For the text-containing cell, return its midpoint in [X, Y] coordinate format. 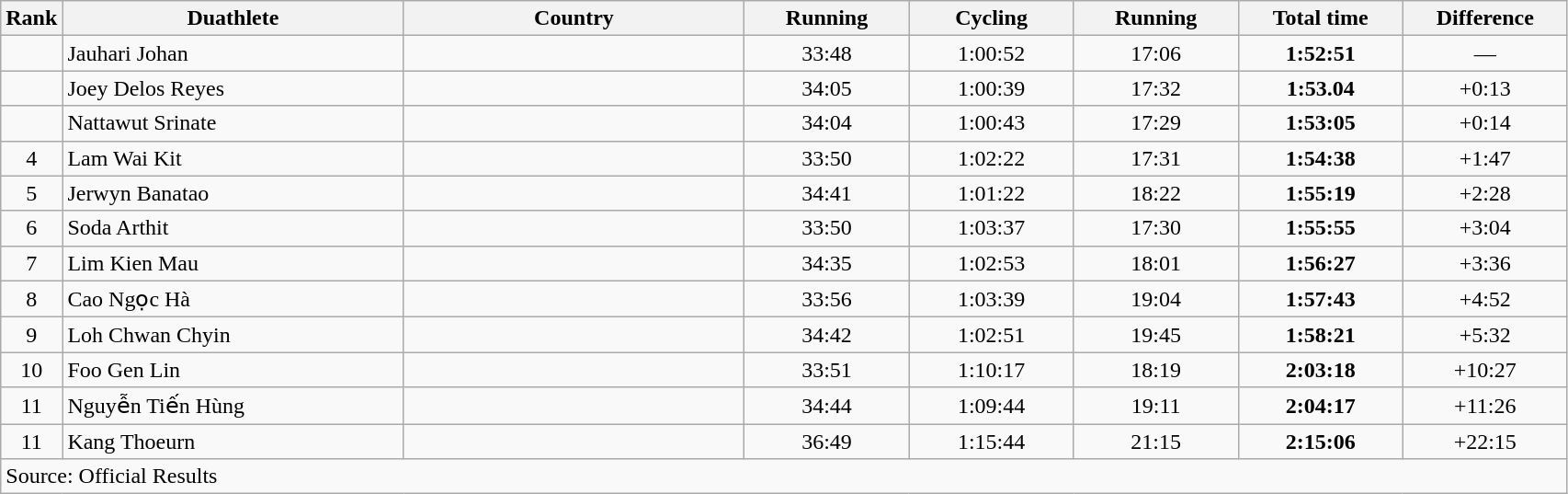
17:29 [1156, 123]
+4:52 [1485, 299]
+22:15 [1485, 441]
1:57:43 [1320, 299]
1:55:19 [1320, 193]
1:03:39 [991, 299]
1:03:37 [991, 228]
Cycling [991, 18]
21:15 [1156, 441]
33:56 [827, 299]
17:06 [1156, 53]
Lam Wai Kit [233, 158]
Cao Ngọc Hà [233, 299]
Joey Delos Reyes [233, 88]
9 [31, 335]
Soda Arthit [233, 228]
Foo Gen Lin [233, 370]
Difference [1485, 18]
Jerwyn Banatao [233, 193]
19:04 [1156, 299]
18:19 [1156, 370]
7 [31, 263]
+3:36 [1485, 263]
Nattawut Srinate [233, 123]
Rank [31, 18]
Duathlete [233, 18]
Kang Thoeurn [233, 441]
1:52:51 [1320, 53]
17:31 [1156, 158]
Source: Official Results [785, 477]
1:02:53 [991, 263]
34:41 [827, 193]
36:49 [827, 441]
34:35 [827, 263]
1:55:55 [1320, 228]
5 [31, 193]
34:05 [827, 88]
2:03:18 [1320, 370]
1:02:22 [991, 158]
10 [31, 370]
+0:13 [1485, 88]
+11:26 [1485, 406]
8 [31, 299]
2:15:06 [1320, 441]
1:53:05 [1320, 123]
1:53.04 [1320, 88]
6 [31, 228]
+1:47 [1485, 158]
34:42 [827, 335]
Jauhari Johan [233, 53]
Lim Kien Mau [233, 263]
1:00:52 [991, 53]
17:30 [1156, 228]
— [1485, 53]
19:45 [1156, 335]
34:44 [827, 406]
Total time [1320, 18]
2:04:17 [1320, 406]
1:00:39 [991, 88]
1:01:22 [991, 193]
1:09:44 [991, 406]
Nguyễn Tiến Hùng [233, 406]
+5:32 [1485, 335]
+2:28 [1485, 193]
33:51 [827, 370]
+0:14 [1485, 123]
1:15:44 [991, 441]
Loh Chwan Chyin [233, 335]
1:02:51 [991, 335]
1:00:43 [991, 123]
+10:27 [1485, 370]
17:32 [1156, 88]
1:54:38 [1320, 158]
18:22 [1156, 193]
1:56:27 [1320, 263]
34:04 [827, 123]
18:01 [1156, 263]
Country [574, 18]
1:10:17 [991, 370]
19:11 [1156, 406]
33:48 [827, 53]
4 [31, 158]
+3:04 [1485, 228]
1:58:21 [1320, 335]
